Determine the (x, y) coordinate at the center of the cell enclosing the given text.  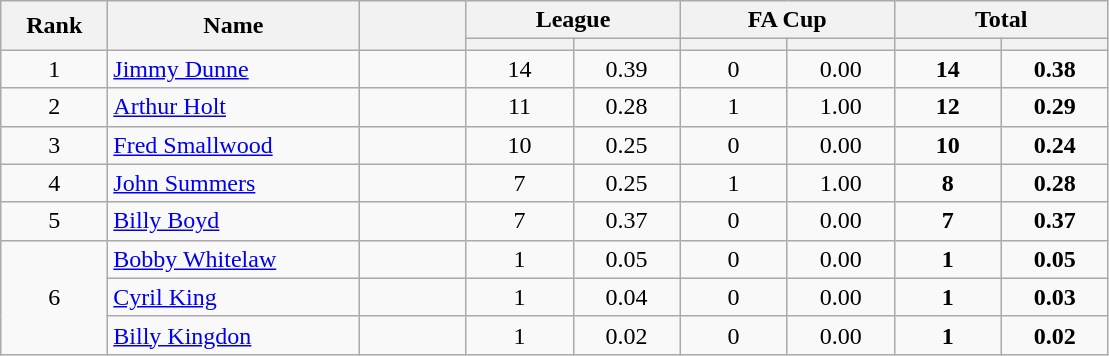
0.38 (1054, 69)
12 (948, 107)
0.04 (626, 297)
FA Cup (787, 20)
Bobby Whitelaw (234, 259)
5 (54, 221)
0.03 (1054, 297)
Billy Kingdon (234, 335)
2 (54, 107)
0.24 (1054, 145)
6 (54, 297)
Arthur Holt (234, 107)
8 (948, 183)
John Summers (234, 183)
League (573, 20)
Cyril King (234, 297)
Name (234, 26)
Jimmy Dunne (234, 69)
Rank (54, 26)
0.39 (626, 69)
11 (520, 107)
Fred Smallwood (234, 145)
Total (1001, 20)
4 (54, 183)
0.29 (1054, 107)
3 (54, 145)
Billy Boyd (234, 221)
